Scan for the cell matching the given text and deliver its [x, y] coordinate at center. 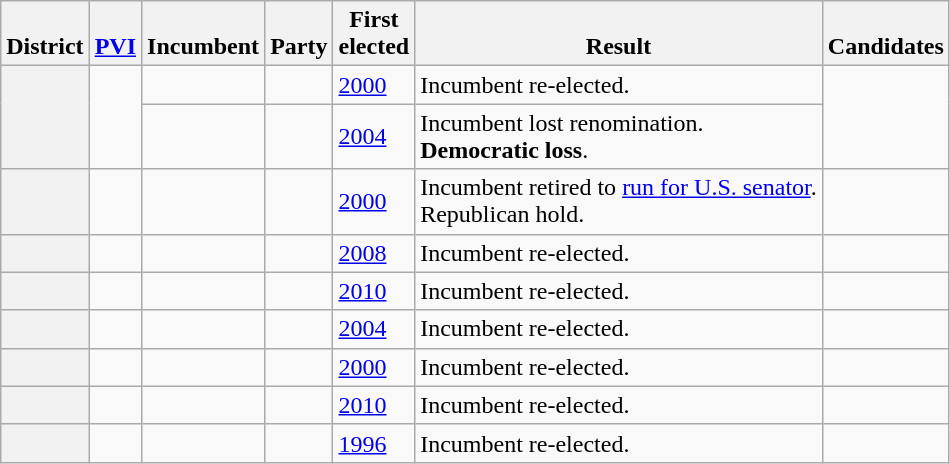
Incumbent retired to run for U.S. senator.Republican hold. [619, 202]
Firstelected [374, 34]
Candidates [886, 34]
PVI [115, 34]
Party [299, 34]
1996 [374, 443]
Incumbent [204, 34]
District [45, 34]
2008 [374, 253]
Result [619, 34]
Incumbent lost renomination.Democratic loss. [619, 136]
